Provide the (X, Y) coordinate of the cell's center where the given text is located.  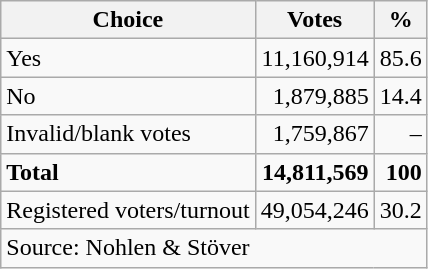
30.2 (400, 210)
14.4 (400, 96)
1,879,885 (314, 96)
Votes (314, 20)
Yes (128, 58)
– (400, 134)
Registered voters/turnout (128, 210)
% (400, 20)
Choice (128, 20)
No (128, 96)
Total (128, 172)
49,054,246 (314, 210)
Source: Nohlen & Stöver (214, 248)
14,811,569 (314, 172)
11,160,914 (314, 58)
Invalid/blank votes (128, 134)
100 (400, 172)
85.6 (400, 58)
1,759,867 (314, 134)
